From the cell containing the given text, extract its center point as (x, y) coordinate. 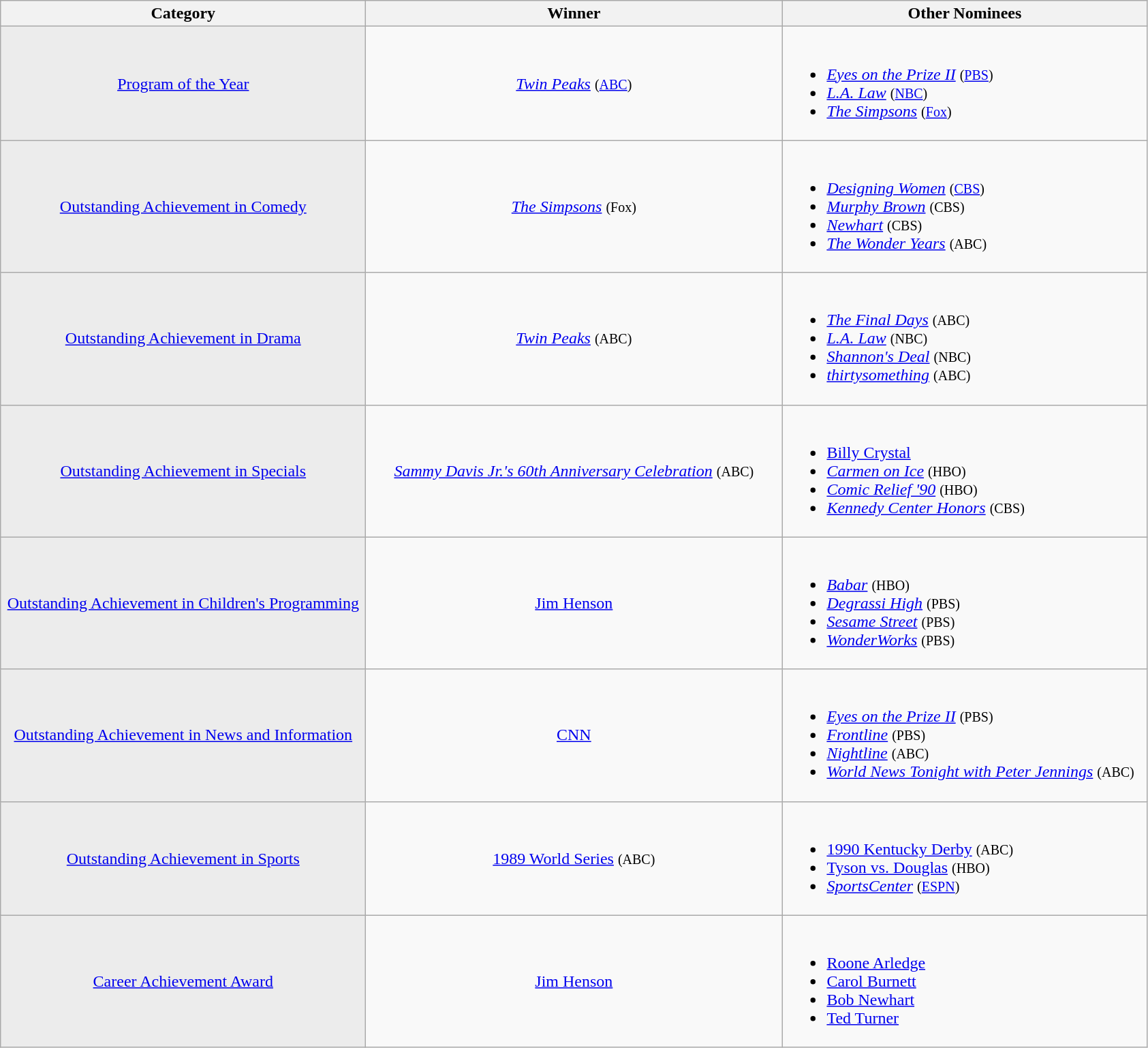
Eyes on the Prize II (PBS)L.A. Law (NBC)The Simpsons (Fox) (965, 83)
1990 Kentucky Derby (ABC)Tyson vs. Douglas (HBO)SportsCenter (ESPN) (965, 859)
Outstanding Achievement in Children's Programming (183, 603)
Babar (HBO)Degrassi High (PBS)Sesame Street (PBS)WonderWorks (PBS) (965, 603)
Winner (574, 14)
The Final Days (ABC)L.A. Law (NBC)Shannon's Deal (NBC)thirtysomething (ABC) (965, 339)
Eyes on the Prize II (PBS)Frontline (PBS)Nightline (ABC)World News Tonight with Peter Jennings (ABC) (965, 735)
Roone ArledgeCarol BurnettBob NewhartTed Turner (965, 981)
Billy CrystalCarmen on Ice (HBO)Comic Relief '90 (HBO)Kennedy Center Honors (CBS) (965, 471)
Sammy Davis Jr.'s 60th Anniversary Celebration (ABC) (574, 471)
Outstanding Achievement in Comedy (183, 206)
Outstanding Achievement in Specials (183, 471)
Outstanding Achievement in Drama (183, 339)
Career Achievement Award (183, 981)
Outstanding Achievement in Sports (183, 859)
The Simpsons (Fox) (574, 206)
1989 World Series (ABC) (574, 859)
CNN (574, 735)
Outstanding Achievement in News and Information (183, 735)
Category (183, 14)
Designing Women (CBS)Murphy Brown (CBS)Newhart (CBS)The Wonder Years (ABC) (965, 206)
Other Nominees (965, 14)
Program of the Year (183, 83)
